Extract the [X, Y] coordinate from the center of the cell holding the provided text.  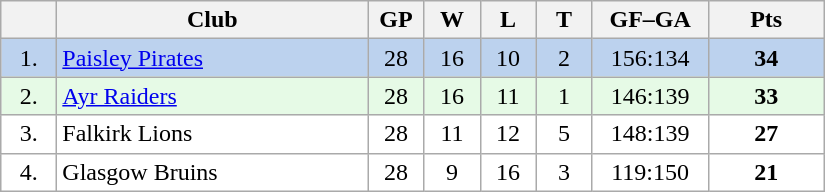
2. [29, 96]
9 [452, 172]
GF–GA [650, 20]
T [564, 20]
27 [766, 134]
146:139 [650, 96]
W [452, 20]
5 [564, 134]
33 [766, 96]
10 [508, 58]
34 [766, 58]
Club [212, 20]
3 [564, 172]
3. [29, 134]
Ayr Raiders [212, 96]
Paisley Pirates [212, 58]
119:150 [650, 172]
GP [396, 20]
4. [29, 172]
Glasgow Bruins [212, 172]
1 [564, 96]
L [508, 20]
2 [564, 58]
Pts [766, 20]
1. [29, 58]
Falkirk Lions [212, 134]
148:139 [650, 134]
12 [508, 134]
21 [766, 172]
156:134 [650, 58]
